Detect which cell encompasses the target text, then output its [x, y] center coordinate. 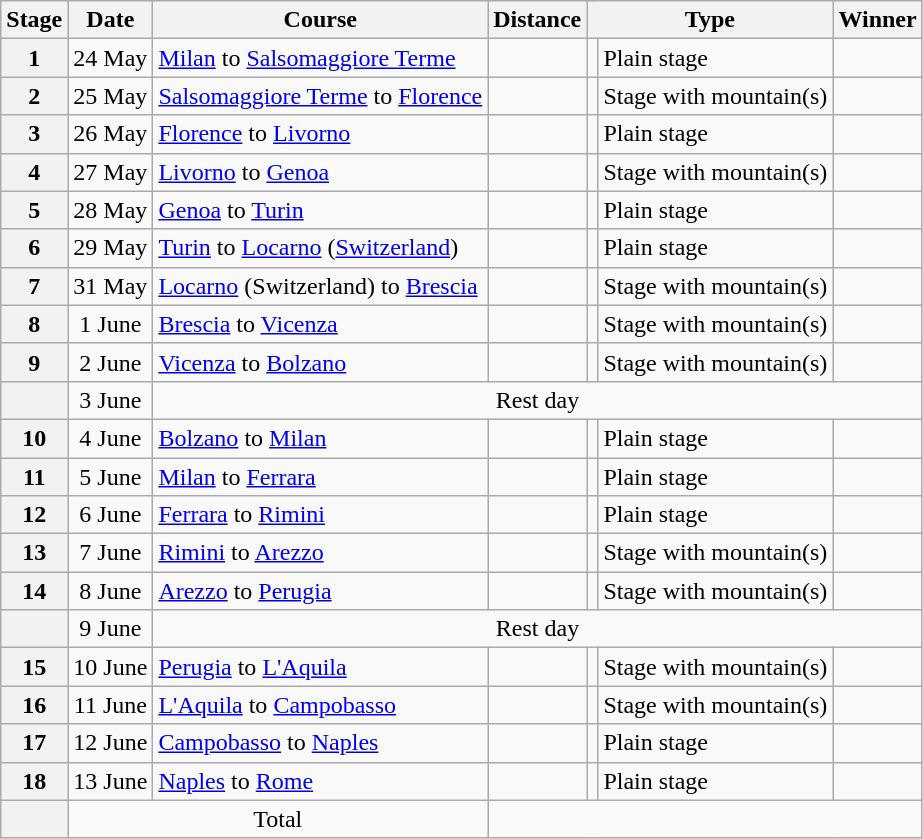
Locarno (Switzerland) to Brescia [320, 286]
Livorno to Genoa [320, 172]
Turin to Locarno (Switzerland) [320, 248]
Total [278, 819]
10 June [110, 667]
Genoa to Turin [320, 210]
29 May [110, 248]
Campobasso to Naples [320, 743]
3 [34, 134]
11 June [110, 705]
Rimini to Arezzo [320, 553]
1 [34, 58]
Milan to Salsomaggiore Terme [320, 58]
14 [34, 591]
10 [34, 438]
Distance [538, 20]
Winner [878, 20]
16 [34, 705]
13 June [110, 781]
Milan to Ferrara [320, 477]
L'Aquila to Campobasso [320, 705]
13 [34, 553]
Naples to Rome [320, 781]
7 [34, 286]
8 June [110, 591]
3 June [110, 400]
25 May [110, 96]
12 June [110, 743]
31 May [110, 286]
9 [34, 362]
Brescia to Vicenza [320, 324]
5 [34, 210]
Salsomaggiore Terme to Florence [320, 96]
4 June [110, 438]
Ferrara to Rimini [320, 515]
1 June [110, 324]
9 June [110, 629]
4 [34, 172]
Perugia to L'Aquila [320, 667]
Type [710, 20]
18 [34, 781]
27 May [110, 172]
7 June [110, 553]
17 [34, 743]
26 May [110, 134]
8 [34, 324]
Course [320, 20]
11 [34, 477]
2 June [110, 362]
24 May [110, 58]
6 June [110, 515]
6 [34, 248]
Bolzano to Milan [320, 438]
Date [110, 20]
Vicenza to Bolzano [320, 362]
Arezzo to Perugia [320, 591]
2 [34, 96]
12 [34, 515]
Stage [34, 20]
5 June [110, 477]
15 [34, 667]
Florence to Livorno [320, 134]
28 May [110, 210]
